Search for the cell housing the specified text and yield its [x, y] center coordinate. 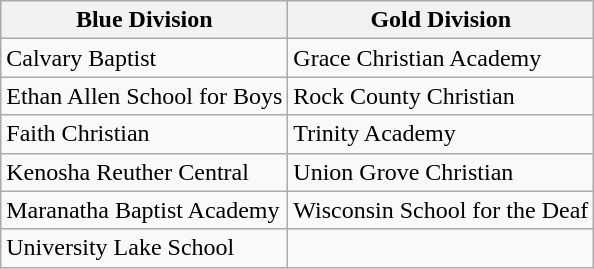
Union Grove Christian [441, 172]
Faith Christian [144, 134]
University Lake School [144, 248]
Wisconsin School for the Deaf [441, 210]
Grace Christian Academy [441, 58]
Maranatha Baptist Academy [144, 210]
Blue Division [144, 20]
Calvary Baptist [144, 58]
Rock County Christian [441, 96]
Ethan Allen School for Boys [144, 96]
Kenosha Reuther Central [144, 172]
Gold Division [441, 20]
Trinity Academy [441, 134]
